Provide the (x, y) coordinate of the cell's center where the given text is located.  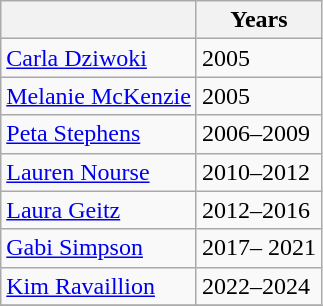
Kim Ravaillion (99, 286)
Gabi Simpson (99, 248)
Years (258, 20)
Laura Geitz (99, 210)
Peta Stephens (99, 134)
Melanie McKenzie (99, 96)
2010–2012 (258, 172)
Lauren Nourse (99, 172)
2006–2009 (258, 134)
2022–2024 (258, 286)
2017– 2021 (258, 248)
2012–2016 (258, 210)
Carla Dziwoki (99, 58)
